Search for the cell housing the specified text and yield its (X, Y) center coordinate. 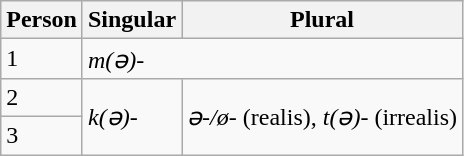
k(ə)- (132, 116)
ə-/ø- (realis), t(ə)- (irrealis) (322, 116)
Singular (132, 20)
3 (42, 135)
m(ə)- (272, 59)
1 (42, 59)
Plural (322, 20)
2 (42, 97)
Person (42, 20)
